For the text-containing cell, return its midpoint in (X, Y) coordinate format. 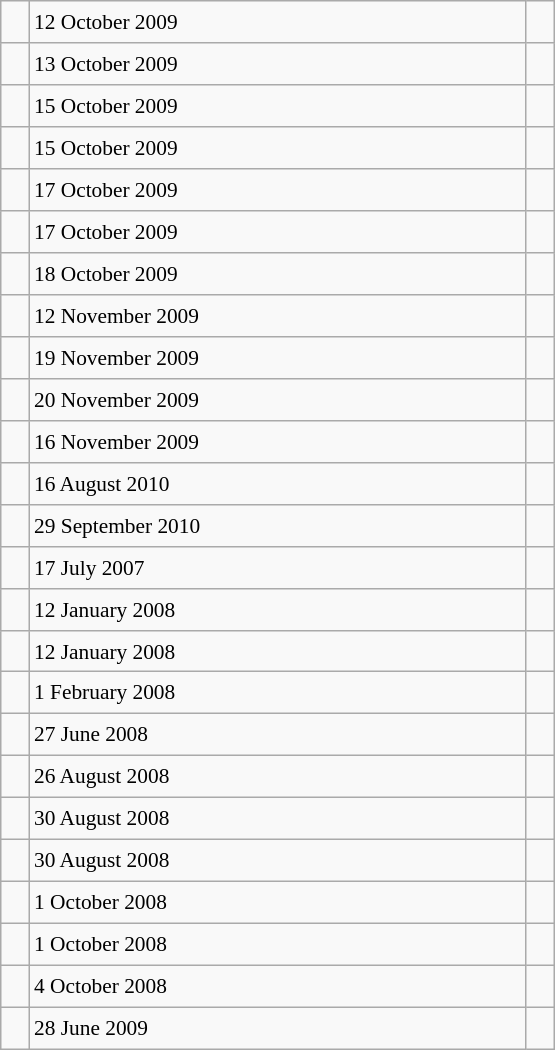
12 November 2009 (278, 316)
29 September 2010 (278, 525)
27 June 2008 (278, 735)
4 October 2008 (278, 986)
16 November 2009 (278, 441)
1 February 2008 (278, 693)
19 November 2009 (278, 358)
18 October 2009 (278, 274)
26 August 2008 (278, 777)
13 October 2009 (278, 64)
20 November 2009 (278, 399)
17 July 2007 (278, 567)
12 October 2009 (278, 22)
16 August 2010 (278, 483)
28 June 2009 (278, 1028)
